For the text-containing cell, return its midpoint in (X, Y) coordinate format. 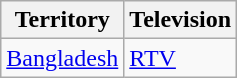
Bangladesh (62, 58)
RTV (180, 58)
Television (180, 20)
Territory (62, 20)
